Output the [X, Y] coordinate of the center of the cell containing the given text.  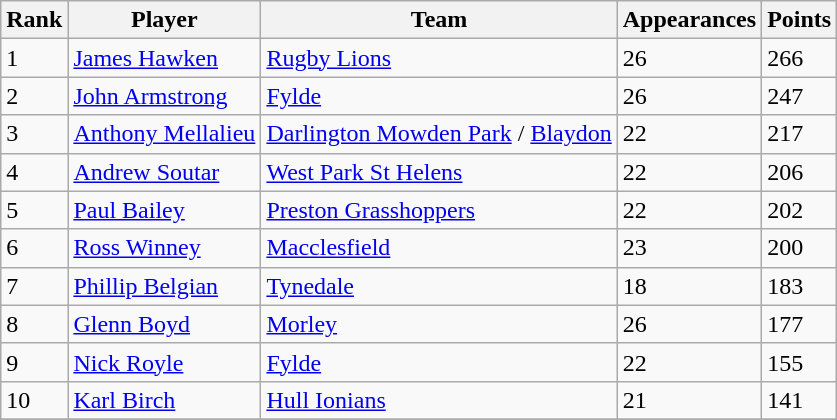
Points [800, 20]
Darlington Mowden Park / Blaydon [439, 134]
183 [800, 286]
7 [34, 286]
West Park St Helens [439, 172]
Glenn Boyd [164, 324]
217 [800, 134]
Player [164, 20]
Andrew Soutar [164, 172]
John Armstrong [164, 96]
Phillip Belgian [164, 286]
21 [689, 400]
141 [800, 400]
Morley [439, 324]
6 [34, 248]
266 [800, 58]
2 [34, 96]
Appearances [689, 20]
Tynedale [439, 286]
Preston Grasshoppers [439, 210]
James Hawken [164, 58]
Macclesfield [439, 248]
10 [34, 400]
155 [800, 362]
3 [34, 134]
8 [34, 324]
5 [34, 210]
4 [34, 172]
Rugby Lions [439, 58]
1 [34, 58]
206 [800, 172]
202 [800, 210]
Team [439, 20]
Nick Royle [164, 362]
Ross Winney [164, 248]
18 [689, 286]
Karl Birch [164, 400]
Rank [34, 20]
200 [800, 248]
Hull Ionians [439, 400]
Anthony Mellalieu [164, 134]
Paul Bailey [164, 210]
9 [34, 362]
23 [689, 248]
247 [800, 96]
177 [800, 324]
